Scan for the cell matching the given text and deliver its [x, y] coordinate at center. 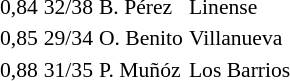
O. Benito [141, 38]
29/34 [68, 38]
